Return [x, y] of the center of cell containing provided text 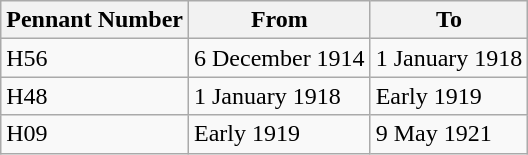
From [279, 20]
9 May 1921 [449, 134]
To [449, 20]
6 December 1914 [279, 58]
H09 [95, 134]
Pennant Number [95, 20]
H56 [95, 58]
H48 [95, 96]
